Return (X, Y) of the center of cell containing provided text 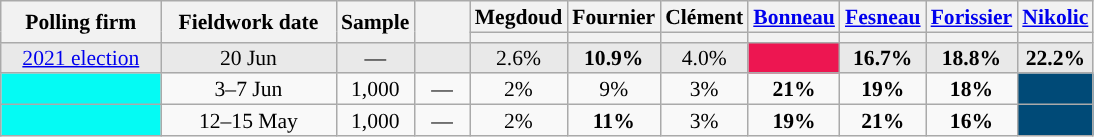
2.6% (519, 58)
Bonneau (794, 16)
12–15 May (248, 120)
16.7% (883, 58)
18% (972, 90)
Forissier (972, 16)
Megdoud (519, 16)
Polling firm (81, 22)
18.8% (972, 58)
20 Jun (248, 58)
Fesneau (883, 16)
9% (614, 90)
3–7 Jun (248, 90)
Nikolic (1055, 16)
Fieldwork date (248, 22)
Clément (704, 16)
22.2% (1055, 58)
4.0% (704, 58)
16% (972, 120)
11% (614, 120)
10.9% (614, 58)
2021 election (81, 58)
Fournier (614, 16)
Sample (375, 22)
